Pinpoint the cell where the given text exists, returning its (X, Y) midpoint coordinate. 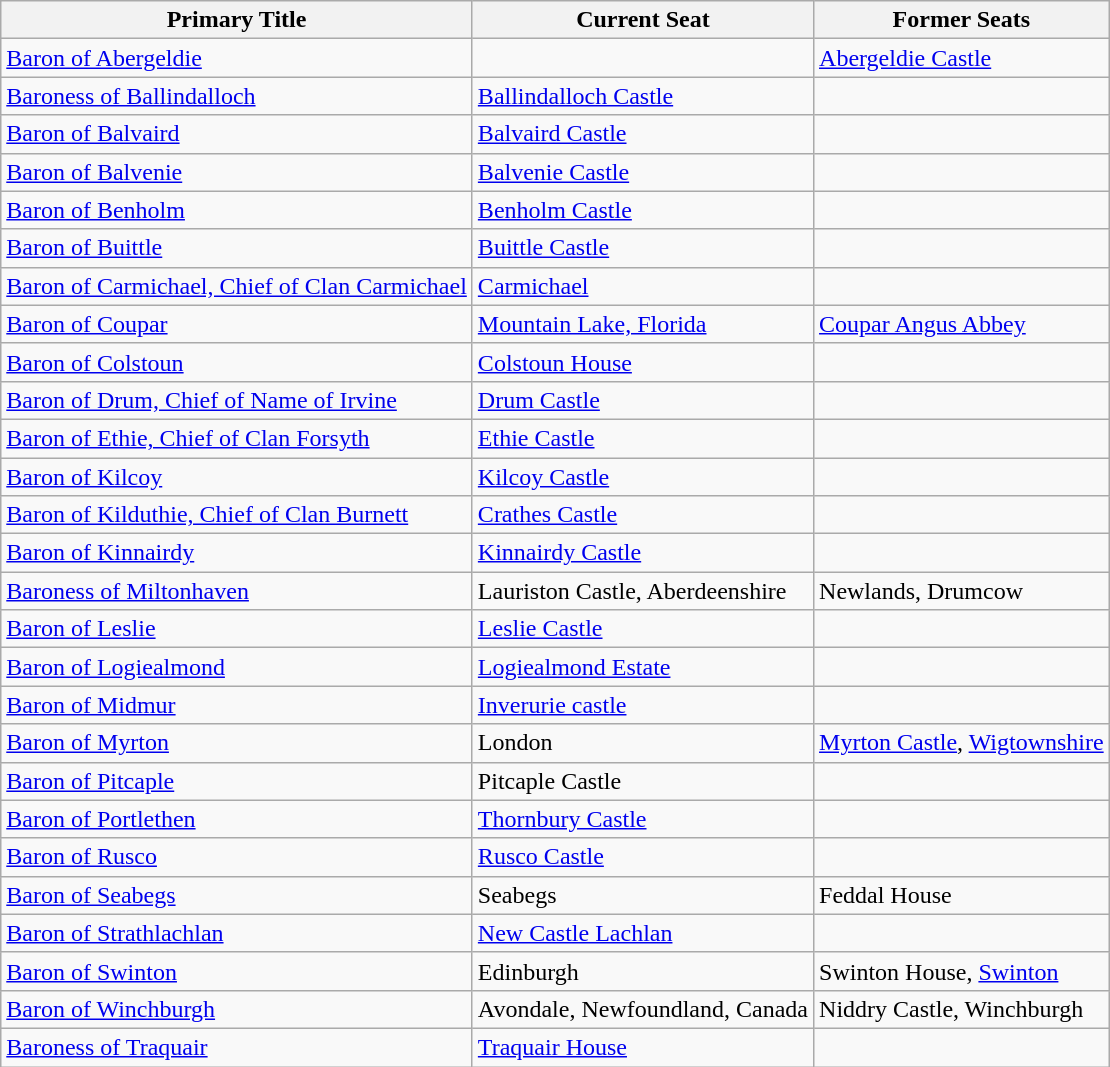
Current Seat (642, 20)
Primary Title (237, 20)
Thornbury Castle (642, 819)
Ballindalloch Castle (642, 96)
Coupar Angus Abbey (962, 324)
Traquair House (642, 1047)
Baron of Leslie (237, 629)
Myrton Castle, Wigtownshire (962, 743)
Drum Castle (642, 400)
Balvaird Castle (642, 134)
Baron of Benholm (237, 210)
Baron of Balvaird (237, 134)
Baroness of Miltonhaven (237, 591)
Pitcaple Castle (642, 781)
Niddry Castle, Winchburgh (962, 1009)
Baron of Seabegs (237, 895)
Rusco Castle (642, 857)
Former Seats (962, 20)
Baron of Kilcoy (237, 477)
Baron of Buittle (237, 248)
Crathes Castle (642, 515)
Baroness of Traquair (237, 1047)
Feddal House (962, 895)
Newlands, Drumcow (962, 591)
Baron of Coupar (237, 324)
London (642, 743)
Balvenie Castle (642, 172)
Inverurie castle (642, 705)
Kinnairdy Castle (642, 553)
Avondale, Newfoundland, Canada (642, 1009)
Buittle Castle (642, 248)
Baron of Carmichael, Chief of Clan Carmichael (237, 286)
Swinton House, Swinton (962, 971)
Baron of Pitcaple (237, 781)
Baron of Kinnairdy (237, 553)
Baron of Strathlachlan (237, 933)
Baron of Myrton (237, 743)
Baron of Rusco (237, 857)
Mountain Lake, Florida (642, 324)
Baron of Kilduthie, Chief of Clan Burnett (237, 515)
Baron of Portlethen (237, 819)
Baron of Winchburgh (237, 1009)
Lauriston Castle, Aberdeenshire (642, 591)
Benholm Castle (642, 210)
Baron of Drum, Chief of Name of Irvine (237, 400)
Carmichael (642, 286)
Baron of Abergeldie (237, 58)
Leslie Castle (642, 629)
Logiealmond Estate (642, 667)
Baron of Swinton (237, 971)
Baron of Logiealmond (237, 667)
Baron of Ethie, Chief of Clan Forsyth (237, 438)
Edinburgh (642, 971)
Ethie Castle (642, 438)
Seabegs (642, 895)
Baron of Colstoun (237, 362)
Baron of Balvenie (237, 172)
Baron of Midmur (237, 705)
Abergeldie Castle (962, 58)
Baroness of Ballindalloch (237, 96)
New Castle Lachlan (642, 933)
Kilcoy Castle (642, 477)
Colstoun House (642, 362)
